Output the [X, Y] coordinate of the center of the cell containing the given text.  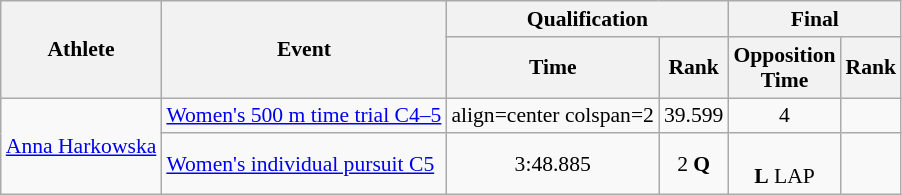
Time [552, 68]
align=center colspan=2 [552, 116]
Final [814, 19]
2 Q [694, 164]
Event [304, 50]
Anna Harkowska [82, 146]
OppositionTime [784, 68]
39.599 [694, 116]
Women's 500 m time trial C4–5 [304, 116]
4 [784, 116]
3:48.885 [552, 164]
L LAP [784, 164]
Qualification [587, 19]
Athlete [82, 50]
Women's individual pursuit C5 [304, 164]
